Identify which cell holds the provided text, then report its [x, y] central coordinate. 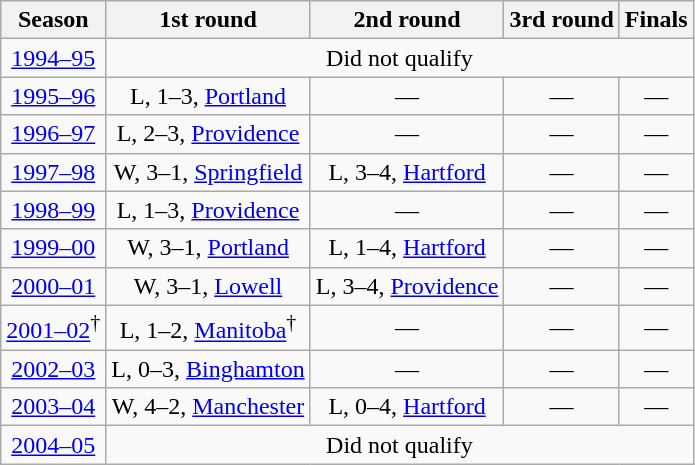
1st round [208, 20]
2000–01 [54, 286]
Season [54, 20]
W, 3–1, Springfield [208, 172]
L, 0–4, Hartford [407, 407]
Finals [656, 20]
1994–95 [54, 58]
2002–03 [54, 369]
L, 2–3, Providence [208, 134]
L, 1–3, Providence [208, 210]
2003–04 [54, 407]
L, 0–3, Binghamton [208, 369]
W, 4–2, Manchester [208, 407]
L, 3–4, Providence [407, 286]
L, 1–4, Hartford [407, 248]
L, 1–2, Manitoba† [208, 328]
W, 3–1, Lowell [208, 286]
L, 1–3, Portland [208, 96]
L, 3–4, Hartford [407, 172]
1995–96 [54, 96]
1996–97 [54, 134]
1997–98 [54, 172]
2004–05 [54, 445]
3rd round [562, 20]
2nd round [407, 20]
2001–02† [54, 328]
1999–00 [54, 248]
1998–99 [54, 210]
W, 3–1, Portland [208, 248]
